Provide the (x, y) coordinate of the cell's center where the given text is located.  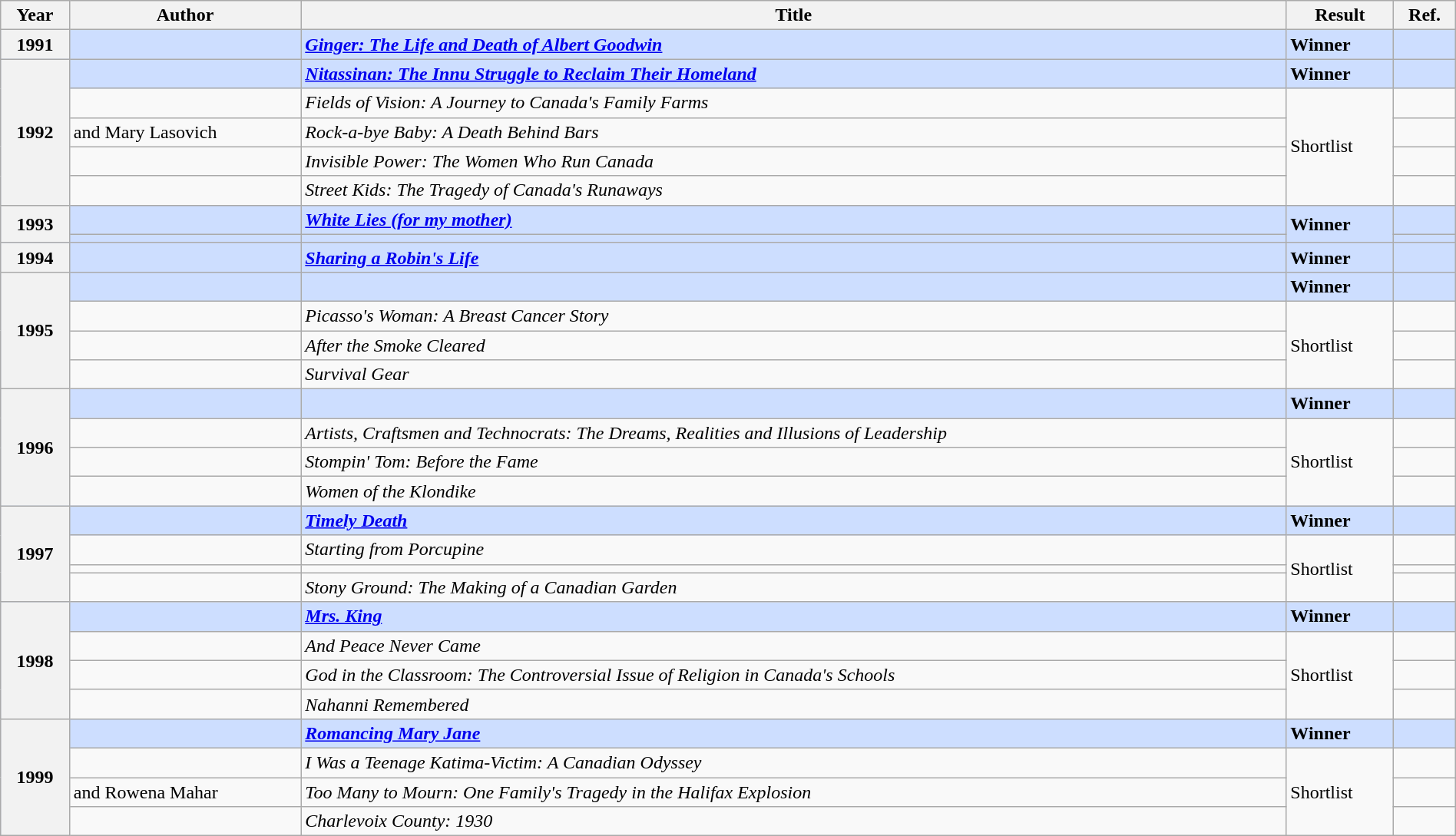
Timely Death (794, 520)
1999 (35, 777)
God in the Classroom: The Controversial Issue of Religion in Canada's Schools (794, 675)
Fields of Vision: A Journey to Canada's Family Farms (794, 103)
Starting from Porcupine (794, 550)
1995 (35, 330)
1991 (35, 45)
Year (35, 15)
Invisible Power: The Women Who Run Canada (794, 161)
Survival Gear (794, 375)
Nitassinan: The Innu Struggle to Reclaim Their Homeland (794, 74)
After the Smoke Cleared (794, 345)
Artists, Craftsmen and Technocrats: The Dreams, Realities and Illusions of Leadership (794, 433)
Ginger: The Life and Death of Albert Goodwin (794, 45)
Nahanni Remembered (794, 704)
Author (185, 15)
Street Kids: The Tragedy of Canada's Runaways (794, 190)
Charlevoix County: 1930 (794, 821)
Too Many to Mourn: One Family's Tragedy in the Halifax Explosion (794, 791)
1996 (35, 448)
Mrs. King (794, 616)
And Peace Never Came (794, 646)
1998 (35, 660)
1997 (35, 554)
Stompin' Tom: Before the Fame (794, 462)
Title (794, 15)
1993 (35, 224)
Romancing Mary Jane (794, 733)
White Lies (for my mother) (794, 220)
Picasso's Woman: A Breast Cancer Story (794, 316)
and Rowena Mahar (185, 791)
Ref. (1425, 15)
Rock-a-bye Baby: A Death Behind Bars (794, 132)
1992 (35, 132)
Sharing a Robin's Life (794, 257)
Stony Ground: The Making of a Canadian Garden (794, 587)
I Was a Teenage Katima-Victim: A Canadian Odyssey (794, 762)
Result (1340, 15)
and Mary Lasovich (185, 132)
Women of the Klondike (794, 491)
1994 (35, 257)
